Extract the (X, Y) coordinate from the center of the cell holding the provided text.  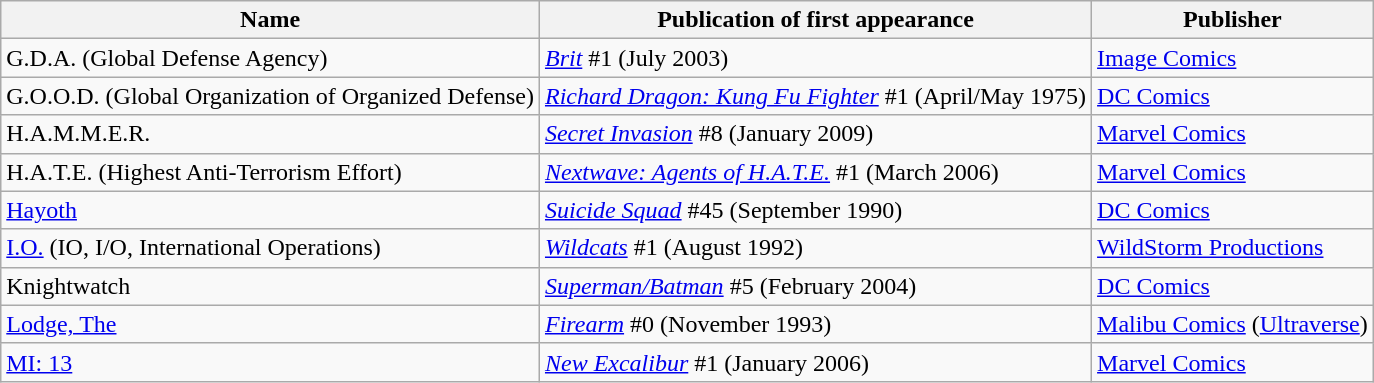
Wildcats #1 (August 1992) (815, 248)
Malibu Comics (Ultraverse) (1233, 324)
Image Comics (1233, 58)
Lodge, The (270, 324)
Suicide Squad #45 (September 1990) (815, 210)
Superman/Batman #5 (February 2004) (815, 286)
G.D.A. (Global Defense Agency) (270, 58)
Brit #1 (July 2003) (815, 58)
Secret Invasion #8 (January 2009) (815, 134)
I.O. (IO, I/O, International Operations) (270, 248)
G.O.O.D. (Global Organization of Organized Defense) (270, 96)
MI: 13 (270, 362)
Hayoth (270, 210)
Firearm #0 (November 1993) (815, 324)
Publisher (1233, 20)
Name (270, 20)
Publication of first appearance (815, 20)
Richard Dragon: Kung Fu Fighter #1 (April/May 1975) (815, 96)
H.A.M.M.E.R. (270, 134)
Nextwave: Agents of H.A.T.E. #1 (March 2006) (815, 172)
H.A.T.E. (Highest Anti-Terrorism Effort) (270, 172)
Knightwatch (270, 286)
WildStorm Productions (1233, 248)
New Excalibur #1 (January 2006) (815, 362)
